From the cell containing the given text, extract its center point as [x, y] coordinate. 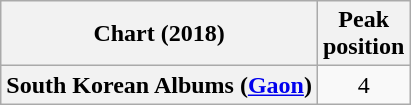
Chart (2018) [160, 34]
South Korean Albums (Gaon) [160, 85]
4 [363, 85]
Peakposition [363, 34]
